Provide the (x, y) coordinate of the cell's center where the given text is located.  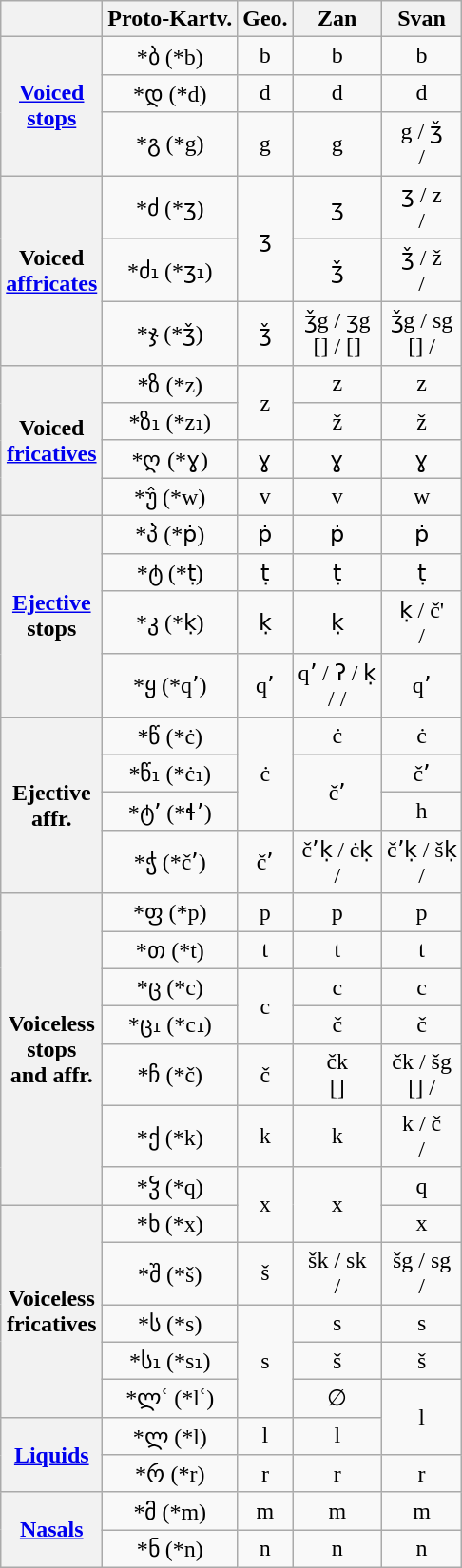
*თ (*t) (170, 950)
Geo. (265, 19)
*ს₁ (*s₁) (170, 1361)
q (421, 1186)
qʼ / ʔ / ḳ / / (337, 686)
šk / sk / (337, 1273)
*ჩ (*č) (170, 1074)
Ejectivestops (51, 616)
ǯg / sg [] / (421, 335)
Proto-Kartv. (170, 19)
*ზ (*z) (170, 384)
*ტʼ (*ɬʼ) (170, 812)
*მ (*m) (170, 1511)
Ejectiveaffr. (51, 806)
*კ (*ḳ) (170, 623)
g / ǯ / (421, 144)
*ყ (*qʼ) (170, 686)
*გ (*g) (170, 144)
*ხ (*x) (170, 1224)
Zan (337, 19)
čk / šg [] / (421, 1074)
Nasals (51, 1530)
Voicedstops (51, 106)
*რ (*r) (170, 1474)
*ძ (*ʒ) (170, 207)
*წ₁ (*ċ₁) (170, 774)
*ც (*c) (170, 987)
ǯ / ž / (421, 270)
*ჭ (*čʼ) (170, 861)
*შ (*š) (170, 1273)
k / č / (421, 1137)
h (421, 812)
∅ (337, 1399)
*პ (*ṗ) (170, 534)
*ბ (*b) (170, 56)
Svan (421, 19)
Voicelessfricatives (51, 1311)
ḳ / č' / (421, 623)
*ც₁ (*c₁) (170, 1025)
*ფ (*p) (170, 912)
*ზ₁ (*z₁) (170, 422)
šg / sg / (421, 1273)
*უ̂ (*w) (170, 497)
*ს (*s) (170, 1323)
*დ (*d) (170, 93)
čʼḳ / ċḳ / (337, 861)
ǯg / ʒg [] / [] (337, 335)
Liquids (51, 1454)
*ლʿ (*lʿ) (170, 1399)
*ლ (*l) (170, 1436)
čk [] (337, 1074)
*ნ (*n) (170, 1549)
čʼḳ / šḳ / (421, 861)
*ტ (*ṭ) (170, 572)
*ძ₁ (*ʒ₁) (170, 270)
w (421, 497)
Voicelessstopsand affr. (51, 1049)
*ჴ (*q) (170, 1186)
*ჯ (*ǯ) (170, 335)
*წ (*ċ) (170, 736)
Voicedaffricates (51, 270)
*ღ (*ɣ) (170, 459)
*ქ (*k) (170, 1137)
Voicedfricatives (51, 440)
ʒ / z / (421, 207)
